Search for the cell housing the specified text and yield its (X, Y) center coordinate. 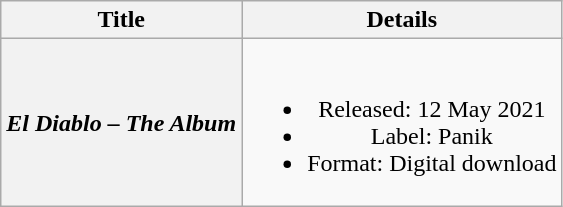
Released: 12 May 2021Label: PanikFormat: Digital download (402, 122)
El Diablo – The Album (122, 122)
Details (402, 20)
Title (122, 20)
